Extract the [X, Y] coordinate from the center of the cell holding the provided text.  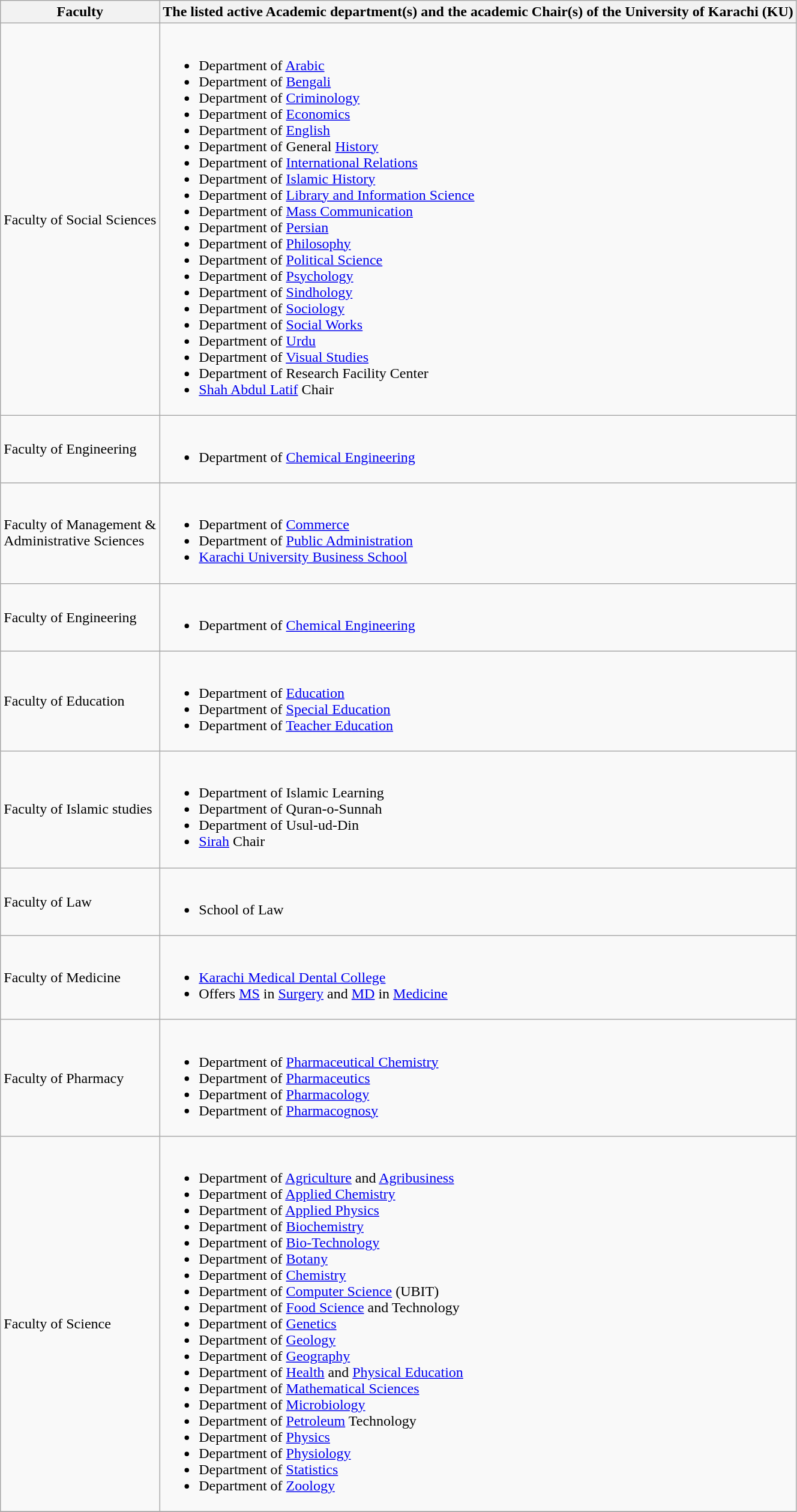
Department of EducationDepartment of Special EducationDepartment of Teacher Education [478, 701]
Faculty of Pharmacy [80, 1078]
Karachi Medical Dental CollegeOffers MS in Surgery and MD in Medicine [478, 977]
Department of Pharmaceutical ChemistryDepartment of PharmaceuticsDepartment of PharmacologyDepartment of Pharmacognosy [478, 1078]
Faculty of Management &Administrative Sciences [80, 533]
Department of Islamic LearningDepartment of Quran-o-SunnahDepartment of Usul-ud-DinSirah Chair [478, 809]
School of Law [478, 901]
Faculty of Science [80, 1324]
Faculty of Islamic studies [80, 809]
Faculty [80, 12]
The listed active Academic department(s) and the academic Chair(s) of the University of Karachi (KU) [478, 12]
Faculty of Medicine [80, 977]
Department of CommerceDepartment of Public AdministrationKarachi University Business School [478, 533]
Faculty of Social Sciences [80, 220]
Faculty of Education [80, 701]
Faculty of Law [80, 901]
